Search for the cell housing the specified text and yield its [X, Y] center coordinate. 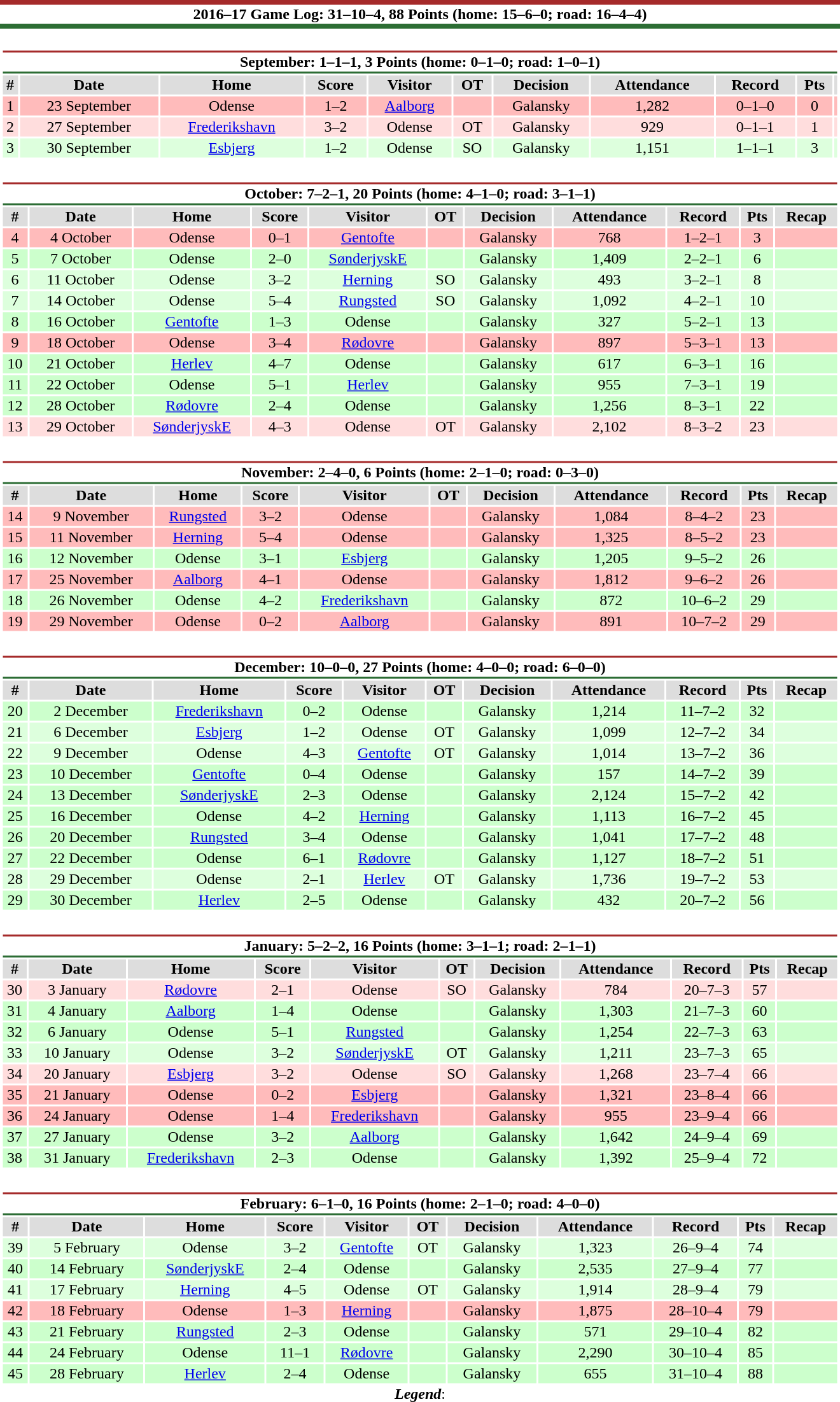
929 [652, 127]
1,256 [610, 405]
10–6–2 [704, 600]
51 [757, 859]
18 February [87, 1310]
35 [15, 1095]
17 February [87, 1290]
1,214 [608, 711]
77 [755, 1268]
2–2–1 [703, 259]
20 December [90, 837]
41 [15, 1290]
15 [15, 538]
56 [757, 901]
7 October [80, 259]
1,127 [608, 859]
1,914 [596, 1290]
5–3–1 [703, 343]
20 January [77, 1074]
18–7–2 [703, 859]
11–7–2 [703, 711]
60 [760, 1011]
3 January [77, 990]
1,205 [611, 558]
4 October [80, 237]
74 [755, 1248]
1,812 [611, 580]
14 February [87, 1268]
1,014 [608, 753]
5 [15, 259]
21 February [87, 1332]
8–3–1 [703, 405]
0–4 [314, 775]
2,535 [596, 1268]
31–10–4 [696, 1374]
23 September [89, 106]
10 January [77, 1053]
2–5 [314, 901]
1,642 [616, 1137]
44 [15, 1352]
November: 2–4–0, 6 Points (home: 2–1–0; road: 0–3–0) [420, 472]
29–10–4 [696, 1332]
25 November [91, 580]
21 [15, 733]
1,325 [611, 538]
72 [760, 1158]
24 February [87, 1352]
12 [15, 405]
1,092 [610, 301]
20–7–2 [703, 901]
40 [15, 1268]
157 [608, 775]
28–10–4 [696, 1310]
23–9–4 [707, 1116]
4 [15, 237]
8–4–2 [704, 516]
29 November [91, 622]
1,392 [616, 1158]
15–7–2 [703, 795]
1,254 [616, 1032]
897 [610, 343]
2,124 [608, 795]
768 [610, 237]
14 October [80, 301]
4–1 [271, 580]
2 December [90, 711]
29 October [80, 427]
617 [610, 363]
25–9–4 [707, 1158]
1,268 [616, 1074]
12–7–2 [703, 733]
1–1–1 [755, 148]
21–7–3 [707, 1011]
3–1 [271, 558]
18 [15, 600]
1–2–1 [703, 237]
20–7–3 [707, 990]
1,041 [608, 837]
December: 10–0–0, 27 Points (home: 4–0–0; road: 6–0–0) [420, 667]
1,736 [608, 879]
6 December [90, 733]
4 January [77, 1011]
16–7–2 [703, 817]
872 [611, 600]
784 [616, 990]
4–2–1 [703, 301]
1,303 [616, 1011]
19–7–2 [703, 879]
25 [15, 817]
9–6–2 [704, 580]
11–1 [295, 1352]
24 January [77, 1116]
22 October [80, 385]
0–1–0 [755, 106]
33 [15, 1053]
23–7–3 [707, 1053]
9 [15, 343]
20 [15, 711]
10–7–2 [704, 622]
0 [815, 106]
28 October [80, 405]
432 [608, 901]
24 [15, 795]
11 [15, 385]
1,211 [616, 1053]
11 October [80, 279]
16 December [90, 817]
53 [757, 879]
48 [757, 837]
9 November [91, 516]
2–0 [280, 259]
0–1–1 [755, 127]
1,151 [652, 148]
85 [755, 1352]
23–7–4 [707, 1074]
493 [610, 279]
October: 7–2–1, 20 Points (home: 4–1–0; road: 3–1–1) [420, 193]
5–2–1 [703, 321]
27–9–4 [696, 1268]
57 [760, 990]
17–7–2 [703, 837]
30 September [89, 148]
14–7–2 [703, 775]
17 [15, 580]
26 November [91, 600]
2,102 [610, 427]
30 December [90, 901]
2 [10, 127]
7–3–1 [703, 385]
9–5–2 [704, 558]
31 [15, 1011]
3–2–1 [703, 279]
69 [760, 1137]
1,323 [596, 1248]
14 [15, 516]
1,113 [608, 817]
7 [15, 301]
28–9–4 [696, 1290]
February: 6–1–0, 16 Points (home: 2–1–0; road: 4–0–0) [420, 1204]
11 November [91, 538]
655 [596, 1374]
January: 5–2–2, 16 Points (home: 3–1–1; road: 2–1–1) [420, 946]
22–7–3 [707, 1032]
10 December [90, 775]
65 [760, 1053]
13–7–2 [703, 753]
27 [15, 859]
30–10–4 [696, 1352]
12 November [91, 558]
6–3–1 [703, 363]
82 [755, 1332]
4–5 [295, 1290]
63 [760, 1032]
13 December [90, 795]
1,409 [610, 259]
26–9–4 [696, 1248]
38 [15, 1158]
6 January [77, 1032]
September: 1–1–1, 3 Points (home: 0–1–0; road: 1–0–1) [420, 62]
1,321 [616, 1095]
1,282 [652, 106]
327 [610, 321]
23–8–4 [707, 1095]
2,290 [596, 1352]
21 October [80, 363]
43 [15, 1332]
22 December [90, 859]
891 [611, 622]
0–1 [280, 237]
88 [755, 1374]
8–5–2 [704, 538]
31 January [77, 1158]
5 February [87, 1248]
30 [15, 990]
37 [15, 1137]
24–9–4 [707, 1137]
1,084 [611, 516]
16 October [80, 321]
8–3–2 [703, 427]
1,875 [596, 1310]
27 January [77, 1137]
28 [15, 879]
27 September [89, 127]
6–1 [314, 859]
18 October [80, 343]
29 December [90, 879]
571 [596, 1332]
4–7 [280, 363]
28 February [87, 1374]
1,099 [608, 733]
21 January [77, 1095]
9 December [90, 753]
